Capture the cell that displays the provided text and extract its [X, Y] central coordinate. 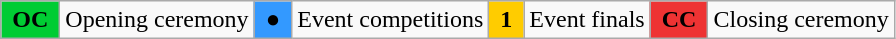
● [273, 20]
Opening ceremony [157, 20]
CC [679, 20]
Event competitions [390, 20]
Event finals [587, 20]
Closing ceremony [801, 20]
OC [30, 20]
1 [506, 20]
